Determine the (x, y) coordinate at the center of the cell enclosing the given text.  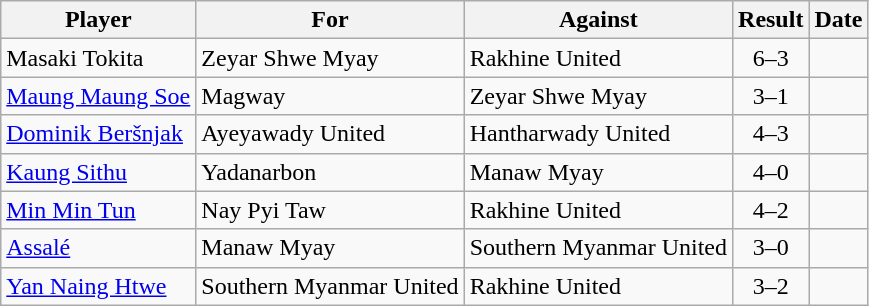
Assalé (98, 248)
4–0 (771, 172)
3–0 (771, 248)
For (330, 20)
4–3 (771, 134)
3–1 (771, 96)
Dominik Beršnjak (98, 134)
Result (771, 20)
Ayeyawady United (330, 134)
Yan Naing Htwe (98, 286)
Against (598, 20)
3–2 (771, 286)
Hantharwady United (598, 134)
Nay Pyi Taw (330, 210)
Magway (330, 96)
Kaung Sithu (98, 172)
Masaki Tokita (98, 58)
4–2 (771, 210)
6–3 (771, 58)
Date (838, 20)
Maung Maung Soe (98, 96)
Yadanarbon (330, 172)
Min Min Tun (98, 210)
Player (98, 20)
